Return the (x, y) coordinate for the center point of the cell that contains the specified text.  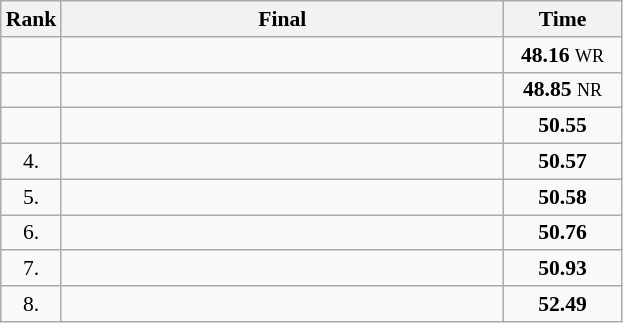
50.58 (562, 197)
48.16 WR (562, 55)
50.76 (562, 233)
Rank (32, 19)
50.93 (562, 269)
48.85 NR (562, 90)
52.49 (562, 304)
6. (32, 233)
50.57 (562, 162)
7. (32, 269)
Time (562, 19)
4. (32, 162)
Final (282, 19)
8. (32, 304)
50.55 (562, 126)
5. (32, 197)
